From the cell containing the given text, extract its center point as (X, Y) coordinate. 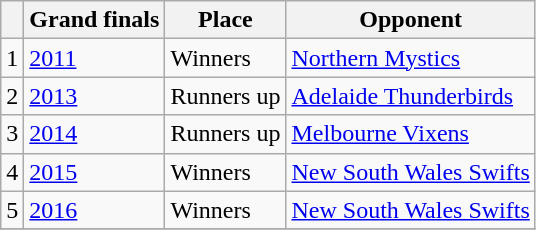
Place (226, 20)
3 (12, 134)
2011 (94, 58)
1 (12, 58)
Northern Mystics (410, 58)
4 (12, 172)
Melbourne Vixens (410, 134)
Grand finals (94, 20)
2016 (94, 210)
5 (12, 210)
Opponent (410, 20)
2015 (94, 172)
2014 (94, 134)
2013 (94, 96)
Adelaide Thunderbirds (410, 96)
2 (12, 96)
